Provide the (x, y) coordinate of the cell's center where the given text is located.  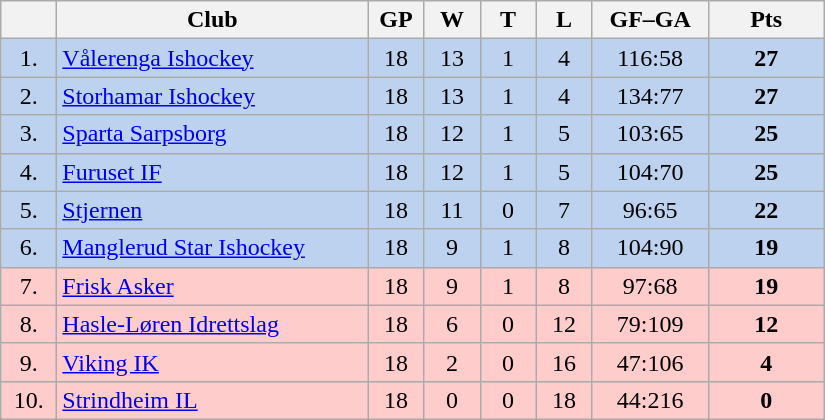
T (508, 20)
79:109 (650, 324)
16 (564, 362)
Frisk Asker (212, 286)
104:90 (650, 248)
9. (29, 362)
44:216 (650, 400)
7. (29, 286)
Club (212, 20)
2. (29, 96)
Storhamar Ishockey (212, 96)
Manglerud Star Ishockey (212, 248)
104:70 (650, 172)
Furuset IF (212, 172)
134:77 (650, 96)
22 (766, 210)
103:65 (650, 134)
Pts (766, 20)
3. (29, 134)
4. (29, 172)
Vålerenga Ishockey (212, 58)
96:65 (650, 210)
2 (452, 362)
7 (564, 210)
Sparta Sarpsborg (212, 134)
Viking IK (212, 362)
L (564, 20)
Hasle-Løren Idrettslag (212, 324)
6 (452, 324)
Stjernen (212, 210)
8. (29, 324)
W (452, 20)
47:106 (650, 362)
11 (452, 210)
116:58 (650, 58)
5. (29, 210)
6. (29, 248)
Strindheim IL (212, 400)
1. (29, 58)
GP (396, 20)
97:68 (650, 286)
10. (29, 400)
GF–GA (650, 20)
